Detect which cell encompasses the target text, then output its (X, Y) center coordinate. 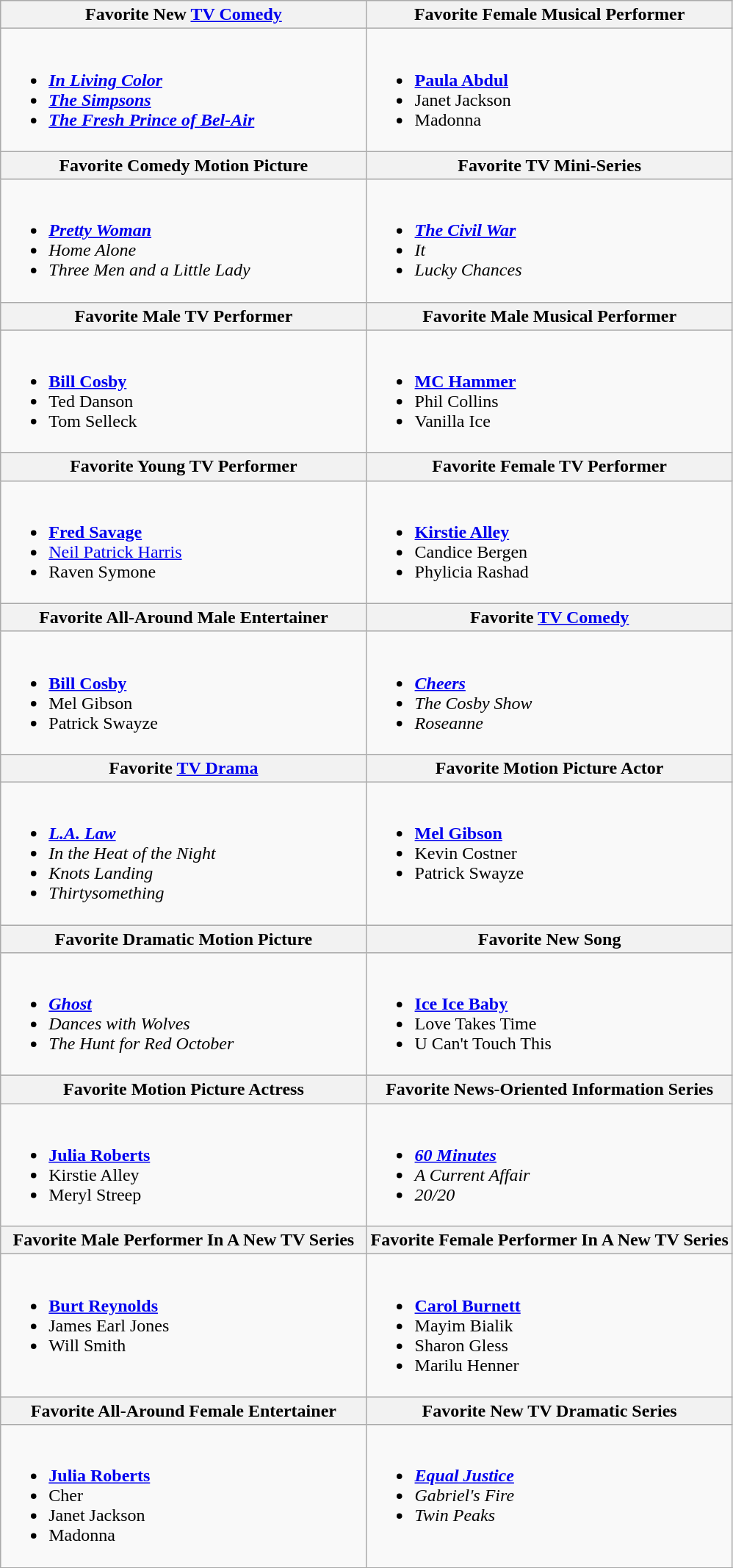
Paula AbdulJanet JacksonMadonna (549, 90)
Carol BurnettMayim BialikSharon GlessMarilu Henner (549, 1326)
Fred SavageNeil Patrick HarrisRaven Symone (184, 542)
Favorite Male Performer In A New TV Series (184, 1240)
Bill CosbyMel GibsonPatrick Swayze (184, 692)
Favorite New TV Comedy (184, 15)
Favorite Male TV Performer (184, 316)
Favorite New TV Dramatic Series (549, 1411)
Burt ReynoldsJames Earl JonesWill Smith (184, 1326)
Mel GibsonKevin CostnerPatrick Swayze (549, 853)
Pretty WomanHome AloneThree Men and a Little Lady (184, 241)
Favorite Motion Picture Actress (184, 1090)
Julia RobertsCherJanet JacksonMadonna (184, 1496)
Favorite Female Musical Performer (549, 15)
Favorite Dramatic Motion Picture (184, 938)
Favorite TV Comedy (549, 617)
Julia RobertsKirstie AlleyMeryl Streep (184, 1165)
60 MinutesA Current Affair20/20 (549, 1165)
Favorite Comedy Motion Picture (184, 165)
Favorite Female Performer In A New TV Series (549, 1240)
GhostDances with WolvesThe Hunt for Red October (184, 1014)
Favorite TV Drama (184, 768)
Favorite Male Musical Performer (549, 316)
Ice Ice BabyLove Takes TimeU Can't Touch This (549, 1014)
Favorite Female TV Performer (549, 467)
Favorite Motion Picture Actor (549, 768)
Favorite TV Mini-Series (549, 165)
Kirstie AlleyCandice BergenPhylicia Rashad (549, 542)
Bill CosbyTed DansonTom Selleck (184, 391)
Favorite Young TV Performer (184, 467)
Equal JusticeGabriel's FireTwin Peaks (549, 1496)
CheersThe Cosby ShowRoseanne (549, 692)
Favorite New Song (549, 938)
In Living ColorThe SimpsonsThe Fresh Prince of Bel-Air (184, 90)
Favorite All-Around Female Entertainer (184, 1411)
MC HammerPhil CollinsVanilla Ice (549, 391)
Favorite All-Around Male Entertainer (184, 617)
L.A. LawIn the Heat of the NightKnots LandingThirtysomething (184, 853)
The Civil WarItLucky Chances (549, 241)
Favorite News-Oriented Information Series (549, 1090)
